Detect which cell encompasses the target text, then output its (X, Y) center coordinate. 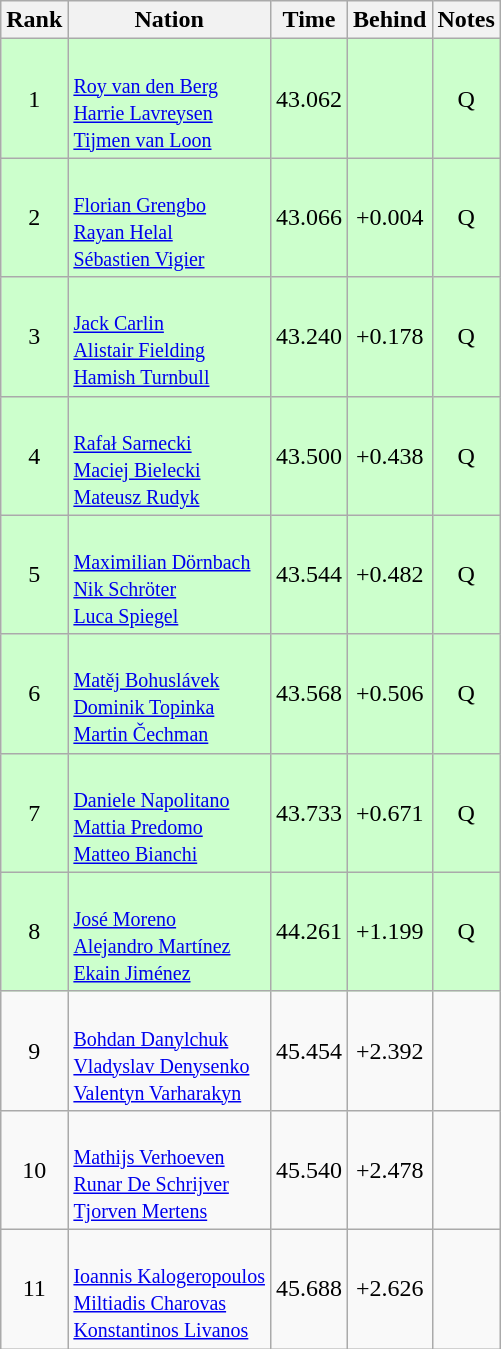
6 (34, 694)
3 (34, 336)
Roy van den BergHarrie LavreysenTijmen van Loon (170, 98)
+0.506 (390, 694)
Ioannis KalogeropoulosMiltiadis CharovasKonstantinos Livanos (170, 1288)
44.261 (308, 932)
43.062 (308, 98)
5 (34, 574)
Behind (390, 20)
43.500 (308, 456)
45.688 (308, 1288)
8 (34, 932)
Bohdan DanylchukVladyslav DenysenkoValentyn Varharakyn (170, 1050)
+0.482 (390, 574)
1 (34, 98)
+0.178 (390, 336)
+0.004 (390, 218)
43.544 (308, 574)
+0.438 (390, 456)
Mathijs VerhoevenRunar De SchrijverTjorven Mertens (170, 1170)
Rafał SarneckiMaciej BieleckiMateusz Rudyk (170, 456)
Jack CarlinAlistair FieldingHamish Turnbull (170, 336)
45.540 (308, 1170)
Daniele NapolitanoMattia PredomoMatteo Bianchi (170, 812)
43.733 (308, 812)
43.066 (308, 218)
+2.392 (390, 1050)
+0.671 (390, 812)
9 (34, 1050)
10 (34, 1170)
7 (34, 812)
José MorenoAlejandro MartínezEkain Jiménez (170, 932)
Notes (466, 20)
+2.626 (390, 1288)
Nation (170, 20)
Matěj BohuslávekDominik TopinkaMartin Čechman (170, 694)
+2.478 (390, 1170)
Maximilian DörnbachNik SchröterLuca Spiegel (170, 574)
Florian GrengboRayan HelalSébastien Vigier (170, 218)
Rank (34, 20)
Time (308, 20)
43.568 (308, 694)
+1.199 (390, 932)
45.454 (308, 1050)
2 (34, 218)
11 (34, 1288)
4 (34, 456)
43.240 (308, 336)
